Locate the cell with the specified text and output its (X, Y) center coordinate. 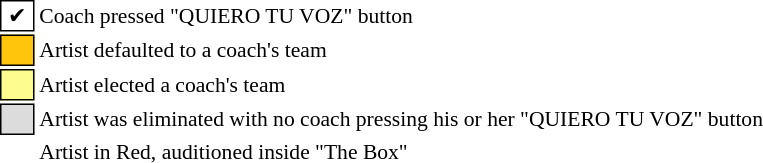
✔ (18, 16)
